Determine the [X, Y] coordinate at the center of the cell enclosing the given text.  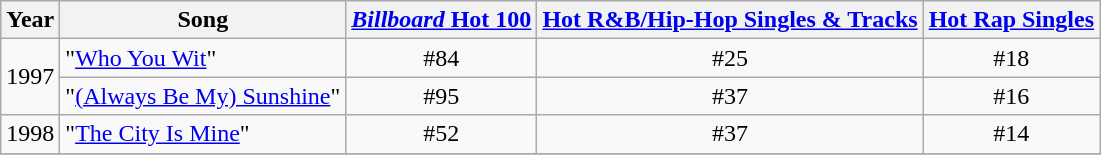
"Who You Wit" [203, 58]
#25 [730, 58]
Billboard Hot 100 [442, 20]
#84 [442, 58]
#14 [1011, 134]
Hot R&B/Hip-Hop Singles & Tracks [730, 20]
#95 [442, 96]
1998 [30, 134]
Hot Rap Singles [1011, 20]
Year [30, 20]
"(Always Be My) Sunshine" [203, 96]
#52 [442, 134]
#16 [1011, 96]
#18 [1011, 58]
Song [203, 20]
"The City Is Mine" [203, 134]
1997 [30, 77]
